Output the (X, Y) coordinate of the center of the cell containing the given text.  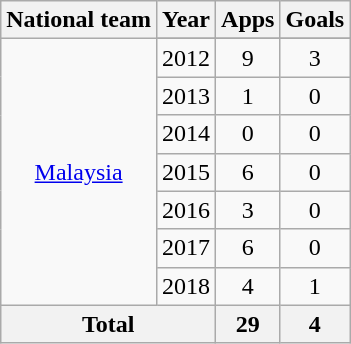
Goals (315, 20)
Total (108, 324)
2012 (186, 58)
2014 (186, 134)
Year (186, 20)
2017 (186, 248)
2015 (186, 172)
Apps (248, 20)
2016 (186, 210)
National team (79, 20)
Malaysia (79, 172)
29 (248, 324)
2013 (186, 96)
9 (248, 58)
2018 (186, 286)
